Search for the cell housing the specified text and yield its [X, Y] center coordinate. 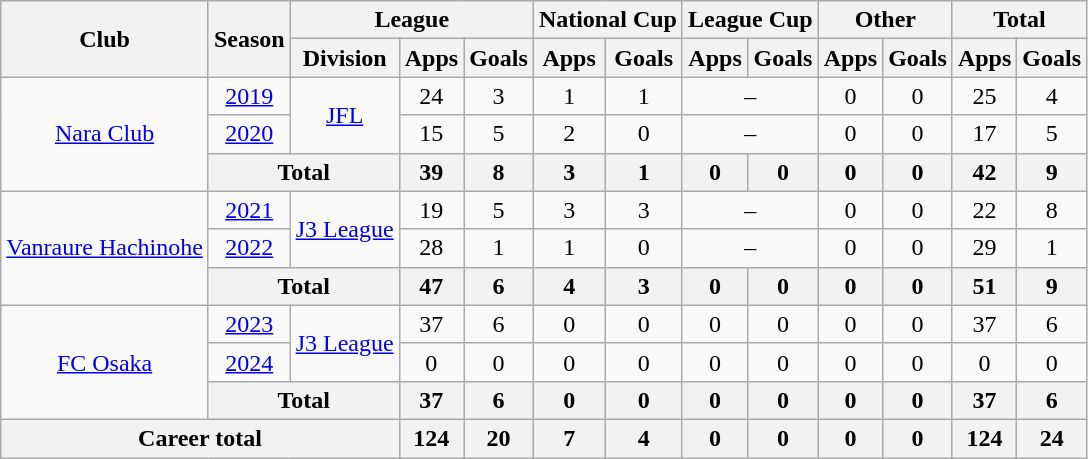
League [412, 20]
Club [105, 39]
20 [499, 438]
25 [984, 96]
League Cup [750, 20]
FC Osaka [105, 362]
2021 [249, 210]
42 [984, 172]
19 [431, 210]
Nara Club [105, 134]
2019 [249, 96]
2022 [249, 248]
Career total [200, 438]
22 [984, 210]
47 [431, 286]
JFL [344, 115]
28 [431, 248]
2 [569, 134]
Vanraure Hachinohe [105, 248]
Division [344, 58]
Season [249, 39]
2024 [249, 362]
39 [431, 172]
Other [885, 20]
51 [984, 286]
17 [984, 134]
15 [431, 134]
7 [569, 438]
29 [984, 248]
2023 [249, 324]
2020 [249, 134]
National Cup [608, 20]
